Detect which cell encompasses the target text, then output its [x, y] center coordinate. 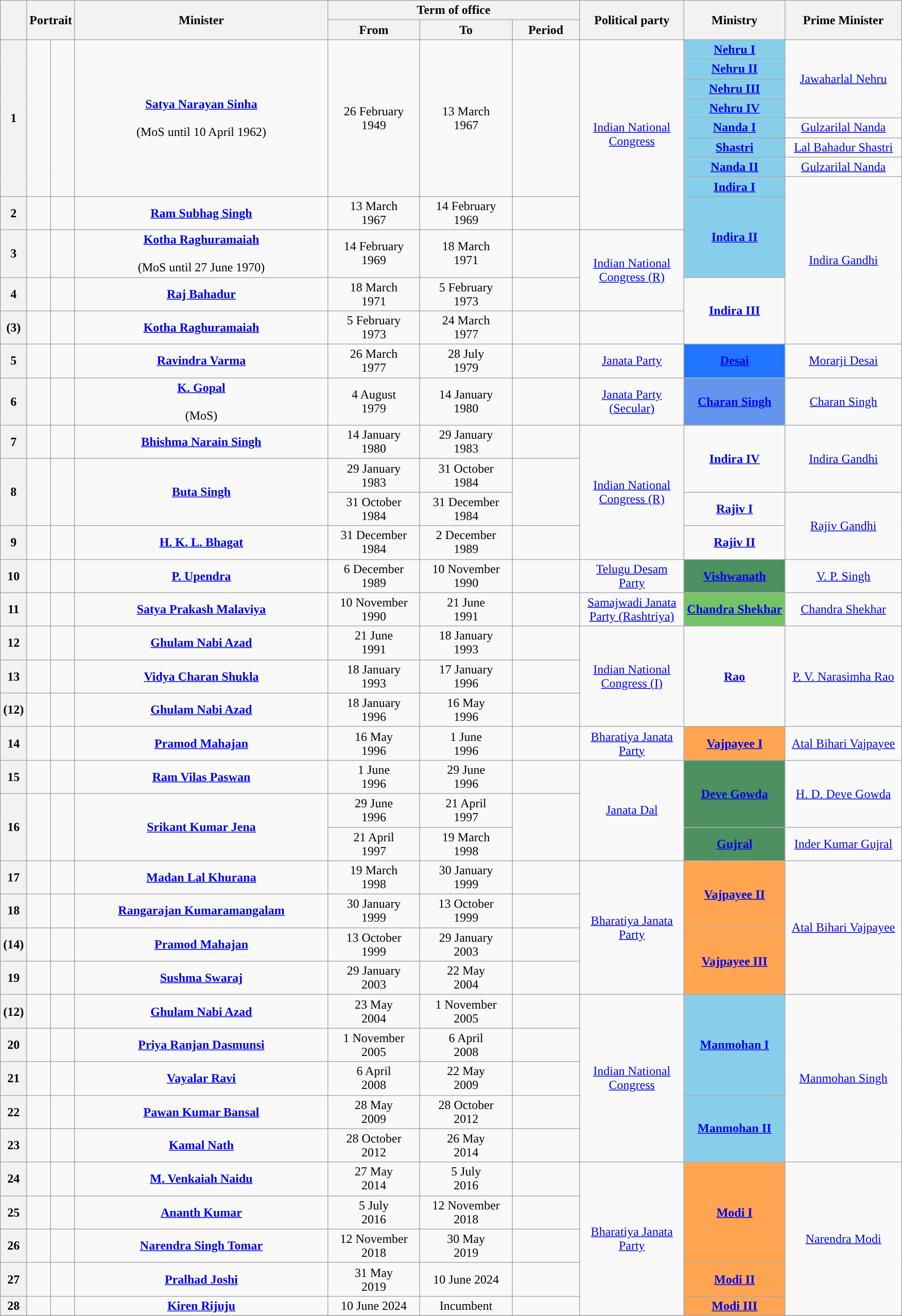
13 [13, 677]
Term of office [454, 10]
Rajiv I [735, 509]
Indian National Congress (I) [632, 677]
Rangarajan Kumaramangalam [201, 911]
21 [13, 1078]
19 [13, 978]
Madan Lal Khurana [201, 877]
Janata Dal [632, 810]
26 February1949 [374, 118]
Indira II [735, 237]
Political party [632, 20]
Lal Bahadur Shastri [843, 147]
9 [13, 543]
Vidya Charan Shukla [201, 677]
(3) [13, 327]
23 [13, 1145]
Bhishma Narain Singh [201, 442]
1 [13, 118]
2 December1989 [466, 543]
Shastri [735, 147]
Satya Prakash Malaviya [201, 610]
28 [13, 1306]
Vajpayee I [735, 743]
6 [13, 402]
P. Upendra [201, 576]
4 [13, 293]
Period [546, 30]
Rajiv Gandhi [843, 526]
14 [13, 743]
31 May2019 [374, 1279]
Pawan Kumar Bansal [201, 1112]
25 [13, 1212]
17 [13, 877]
26 [13, 1246]
Inder Kumar Gujral [843, 843]
Indira I [735, 186]
4 August1979 [374, 402]
Ananth Kumar [201, 1212]
27 [13, 1279]
Nanda II [735, 167]
H. D. Deve Gowda [843, 793]
26 March1977 [374, 361]
12 [13, 643]
20 [13, 1045]
Rao [735, 677]
Nanda I [735, 128]
11 [13, 610]
Manmohan Singh [843, 1078]
7 [13, 442]
Vajpayee II [735, 894]
Kotha Raghuramaiah(MoS until 27 June 1970) [201, 253]
27 May2014 [374, 1179]
Desai [735, 361]
5 [13, 361]
24 [13, 1179]
Jawaharlal Nehru [843, 79]
10 [13, 576]
Ministry [735, 20]
Deve Gowda [735, 793]
Vajpayee III [735, 961]
Vayalar Ravi [201, 1078]
Samajwadi Janata Party (Rashtriya) [632, 610]
30 May2019 [466, 1246]
Vishwanath [735, 576]
Nehru I [735, 49]
Modi III [735, 1306]
Janata Party (Secular) [632, 402]
Narendra Singh Tomar [201, 1246]
Incumbent [466, 1306]
Gujral [735, 843]
Rajiv II [735, 543]
From [374, 30]
Satya Narayan Sinha(MoS until 10 April 1962) [201, 118]
22 May2009 [466, 1078]
24 March1977 [466, 327]
15 [13, 776]
2 [13, 213]
Prime Minister [843, 20]
Nehru III [735, 89]
28 May2009 [374, 1112]
28 July1979 [466, 361]
Ram Vilas Paswan [201, 776]
P. V. Narasimha Rao [843, 677]
Portrait [51, 20]
V. P. Singh [843, 576]
To [466, 30]
Kiren Rijuju [201, 1306]
Morarji Desai [843, 361]
22 [13, 1112]
K. Gopal(MoS) [201, 402]
Manmohan I [735, 1045]
16 [13, 827]
Priya Ranjan Dasmunsi [201, 1045]
Kotha Raghuramaiah [201, 327]
Janata Party [632, 361]
3 [13, 253]
Buta Singh [201, 492]
Narendra Modi [843, 1239]
23 May2004 [374, 1011]
Manmohan II [735, 1129]
Modi I [735, 1212]
18 January1996 [374, 709]
8 [13, 492]
Minister [201, 20]
Ravindra Varma [201, 361]
Modi II [735, 1279]
Raj Bahadur [201, 293]
Sushma Swaraj [201, 978]
(14) [13, 944]
Telugu Desam Party [632, 576]
Nehru II [735, 69]
Srikant Kumar Jena [201, 827]
M. Venkaiah Naidu [201, 1179]
Nehru IV [735, 108]
18 [13, 911]
22 May2004 [466, 978]
Kamal Nath [201, 1145]
6 December1989 [374, 576]
Ram Subhag Singh [201, 213]
Indira IV [735, 459]
Pralhad Joshi [201, 1279]
H. K. L. Bhagat [201, 543]
Indira III [735, 310]
17 January1996 [466, 677]
26 May2014 [466, 1145]
